Return the [X, Y] coordinate for the center point of the cell that contains the specified text.  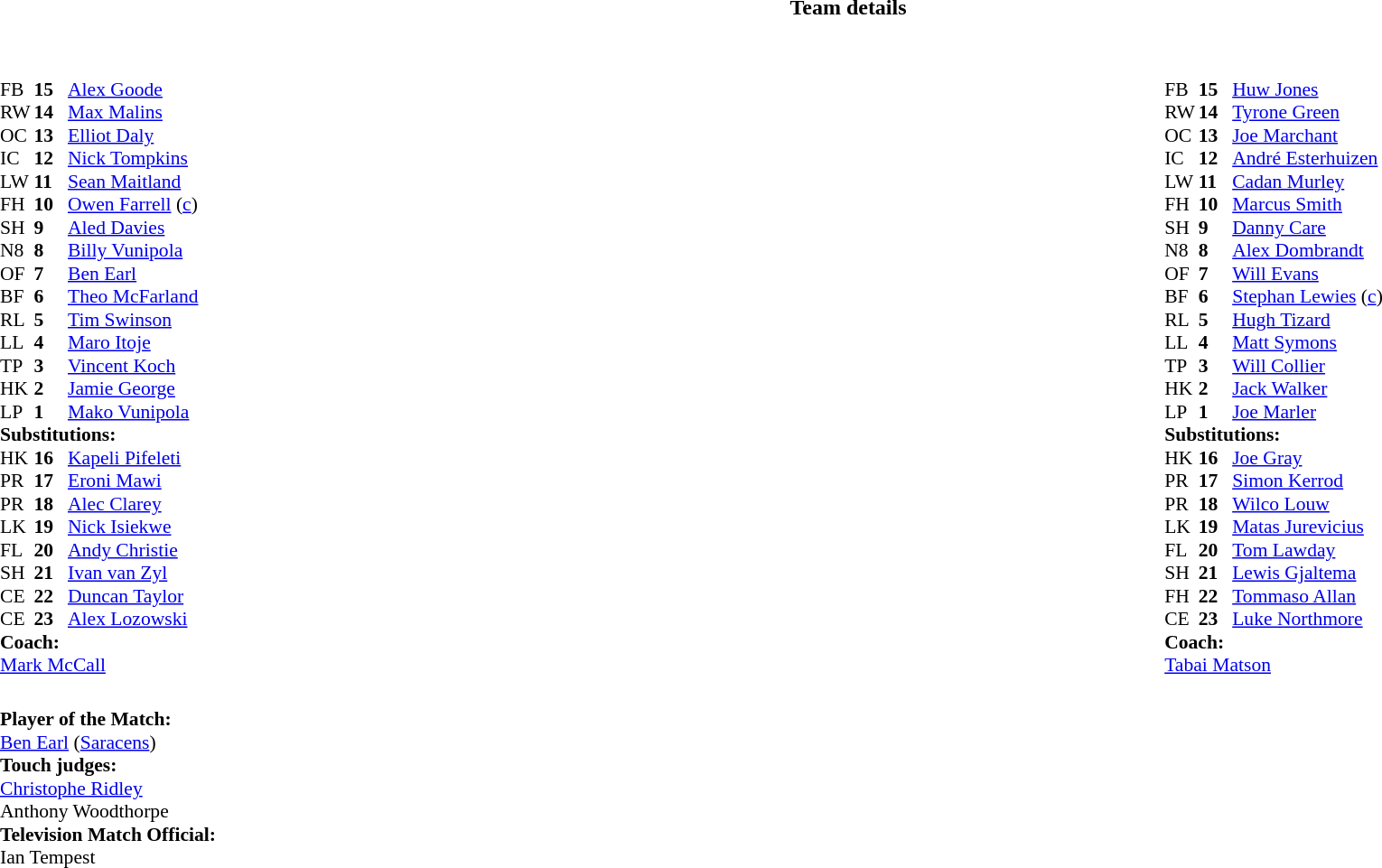
Mako Vunipola [133, 412]
Ben Earl [133, 274]
Elliot Daly [133, 135]
Jamie George [133, 389]
Theo McFarland [133, 297]
Maro Itoje [133, 342]
Andy Christie [133, 550]
Duncan Taylor [133, 596]
Ivan van Zyl [133, 574]
Owen Farrell (c) [133, 205]
Alex Goode [133, 89]
Kapeli Pifeleti [133, 458]
Substitutions: [99, 434]
Aled Davies [133, 228]
Nick Tompkins [133, 158]
Tim Swinson [133, 320]
Eroni Mawi [133, 481]
Max Malins [133, 113]
Alec Clarey [133, 504]
Alex Lozowski [133, 619]
Mark McCall [99, 666]
Nick Isiekwe [133, 527]
Sean Maitland [133, 182]
Vincent Koch [133, 366]
Coach: [99, 642]
Billy Vunipola [133, 250]
